Locate the cell with the specified text and output its (x, y) center coordinate. 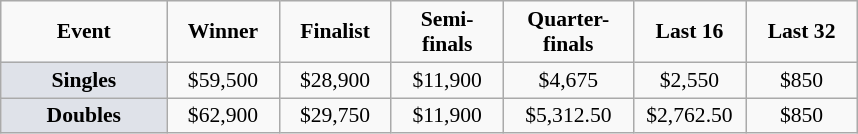
$28,900 (335, 80)
$62,900 (223, 116)
Last 32 (802, 32)
$59,500 (223, 80)
$2,550 (689, 80)
$4,675 (568, 80)
$5,312.50 (568, 116)
$2,762.50 (689, 116)
Finalist (335, 32)
Event (84, 32)
Winner (223, 32)
$29,750 (335, 116)
Semi-finals (447, 32)
Last 16 (689, 32)
Quarter-finals (568, 32)
Doubles (84, 116)
Singles (84, 80)
